Detect which cell encompasses the target text, then output its [X, Y] center coordinate. 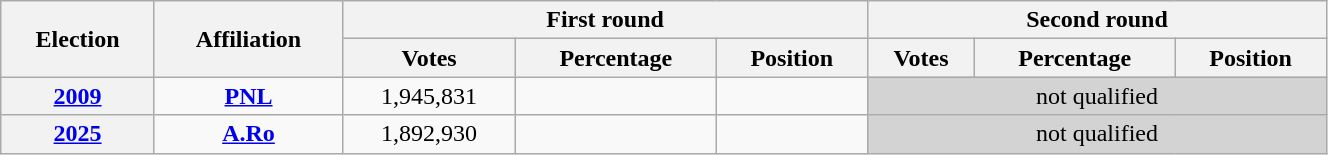
Second round [1098, 20]
A.Ro [248, 134]
Affiliation [248, 39]
1,892,930 [430, 134]
First round [606, 20]
2025 [78, 134]
Election [78, 39]
1,945,831 [430, 96]
PNL [248, 96]
2009 [78, 96]
